Determine the (x, y) coordinate at the center of the cell enclosing the given text.  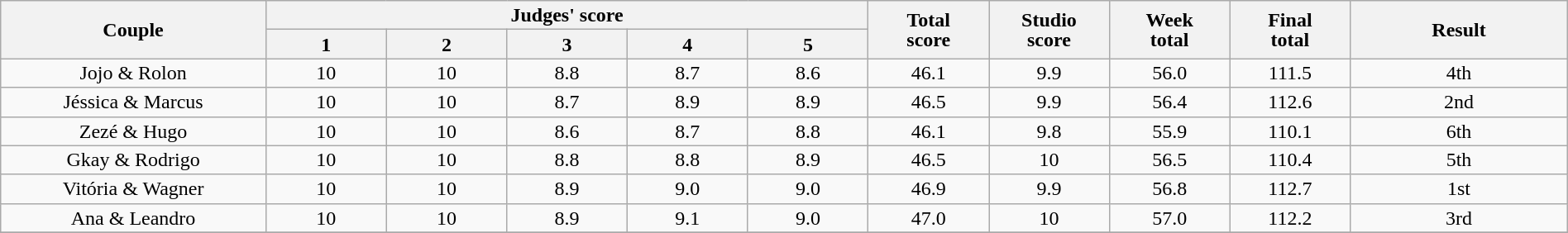
Zezé & Hugo (134, 131)
56.4 (1169, 102)
55.9 (1169, 131)
Gkay & Rodrigo (134, 160)
Vitória & Wagner (134, 188)
110.1 (1290, 131)
2 (447, 45)
57.0 (1169, 218)
5 (808, 45)
112.7 (1290, 188)
1 (326, 45)
Result (1459, 30)
9.1 (687, 218)
Judges' score (567, 15)
Ana & Leandro (134, 218)
2nd (1459, 102)
4 (687, 45)
3rd (1459, 218)
Weektotal (1169, 30)
110.4 (1290, 160)
56.0 (1169, 73)
6th (1459, 131)
Couple (134, 30)
Finaltotal (1290, 30)
56.8 (1169, 188)
1st (1459, 188)
Totalscore (929, 30)
112.2 (1290, 218)
4th (1459, 73)
Jojo & Rolon (134, 73)
112.6 (1290, 102)
111.5 (1290, 73)
Jéssica & Marcus (134, 102)
9.8 (1049, 131)
47.0 (929, 218)
3 (567, 45)
5th (1459, 160)
46.9 (929, 188)
Studioscore (1049, 30)
56.5 (1169, 160)
